Extract the [X, Y] coordinate from the center of the cell holding the provided text.  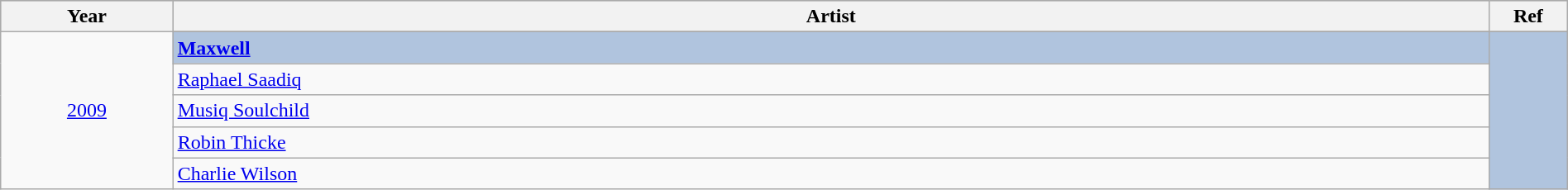
Maxwell [830, 48]
2009 [87, 111]
Ref [1528, 17]
Robin Thicke [830, 142]
Artist [830, 17]
Year [87, 17]
Charlie Wilson [830, 173]
Musiq Soulchild [830, 111]
Raphael Saadiq [830, 79]
